Capture the cell that displays the provided text and extract its (x, y) central coordinate. 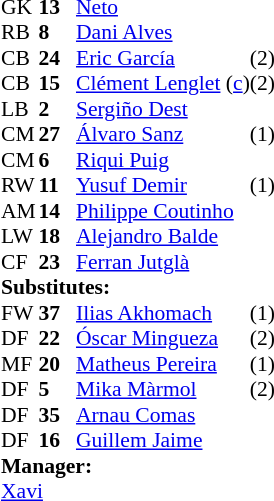
RB (20, 33)
23 (57, 262)
27 (57, 135)
18 (57, 237)
Mika Màrmol (163, 389)
Philippe Coutinho (163, 211)
Clément Lenglet (c) (163, 83)
Arnau Comas (163, 415)
22 (57, 339)
Álvaro Sanz (163, 135)
35 (57, 415)
FW (20, 313)
8 (57, 33)
Alejandro Balde (163, 237)
Ferran Jutglà (163, 262)
11 (57, 185)
Dani Alves (163, 33)
16 (57, 441)
Óscar Mingueza (163, 339)
37 (57, 313)
LB (20, 109)
Sergiño Dest (163, 109)
20 (57, 364)
Substitutes: (126, 287)
15 (57, 83)
Riqui Puig (163, 160)
RW (20, 185)
14 (57, 211)
CF (20, 262)
2 (57, 109)
6 (57, 160)
Ilias Akhomach (163, 313)
AM (20, 211)
Matheus Pereira (163, 364)
MF (20, 364)
5 (57, 389)
LW (20, 237)
Manager: (126, 466)
Eric García (163, 58)
Yusuf Demir (163, 185)
24 (57, 58)
Guillem Jaime (163, 441)
